Output the (x, y) coordinate of the center of the cell containing the given text.  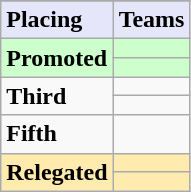
Fifth (57, 134)
Third (57, 96)
Promoted (57, 58)
Placing (57, 20)
Relegated (57, 172)
Teams (152, 20)
